Capture the cell that displays the provided text and extract its [X, Y] central coordinate. 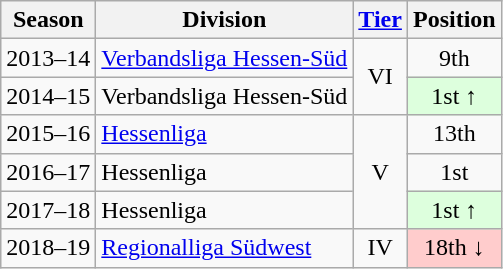
2014–15 [48, 96]
2015–16 [48, 134]
2016–17 [48, 172]
18th ↓ [454, 248]
Position [454, 20]
13th [454, 134]
9th [454, 58]
V [380, 172]
2017–18 [48, 210]
Tier [380, 20]
Regionalliga Südwest [224, 248]
2018–19 [48, 248]
IV [380, 248]
1st [454, 172]
2013–14 [48, 58]
Season [48, 20]
Division [224, 20]
VI [380, 77]
